Pinpoint the cell where the given text exists, returning its [X, Y] midpoint coordinate. 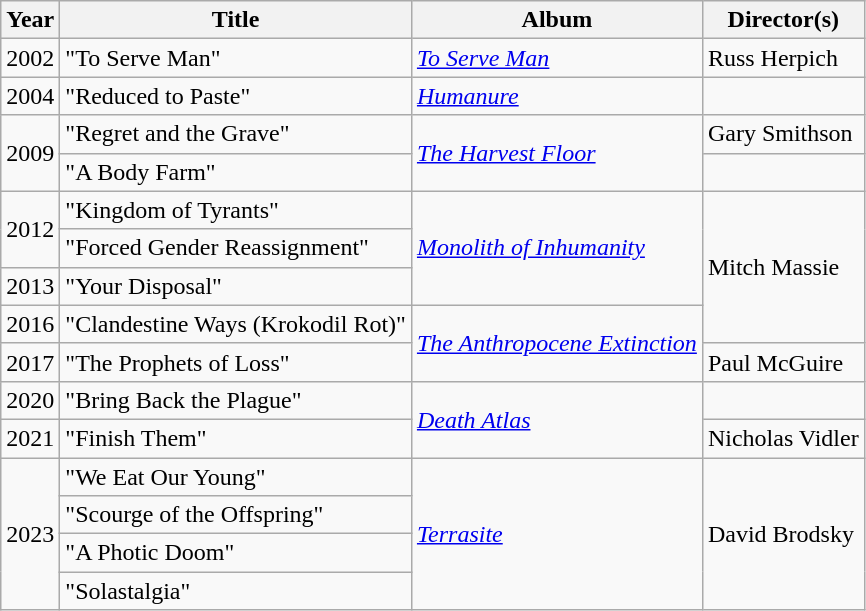
Director(s) [783, 20]
Nicholas Vidler [783, 438]
Monolith of Inhumanity [556, 248]
"Kingdom of Tyrants" [236, 210]
"Reduced to Paste" [236, 96]
Title [236, 20]
"We Eat Our Young" [236, 477]
Album [556, 20]
Terrasite [556, 534]
"Your Disposal" [236, 286]
"Finish Them" [236, 438]
Death Atlas [556, 419]
2021 [30, 438]
"Solastalgia" [236, 591]
2017 [30, 362]
The Harvest Floor [556, 153]
Paul McGuire [783, 362]
"A Photic Doom" [236, 553]
2012 [30, 229]
"Regret and the Grave" [236, 134]
Russ Herpich [783, 58]
2004 [30, 96]
"To Serve Man" [236, 58]
Gary Smithson [783, 134]
To Serve Man [556, 58]
2009 [30, 153]
"Forced Gender Reassignment" [236, 248]
"Scourge of the Offspring" [236, 515]
David Brodsky [783, 534]
Humanure [556, 96]
"Bring Back the Plague" [236, 400]
"The Prophets of Loss" [236, 362]
2020 [30, 400]
"A Body Farm" [236, 172]
2002 [30, 58]
"Clandestine Ways (Krokodil Rot)" [236, 324]
The Anthropocene Extinction [556, 343]
2023 [30, 534]
Year [30, 20]
2016 [30, 324]
Mitch Massie [783, 267]
2013 [30, 286]
